From the cell containing the given text, extract its center point as (x, y) coordinate. 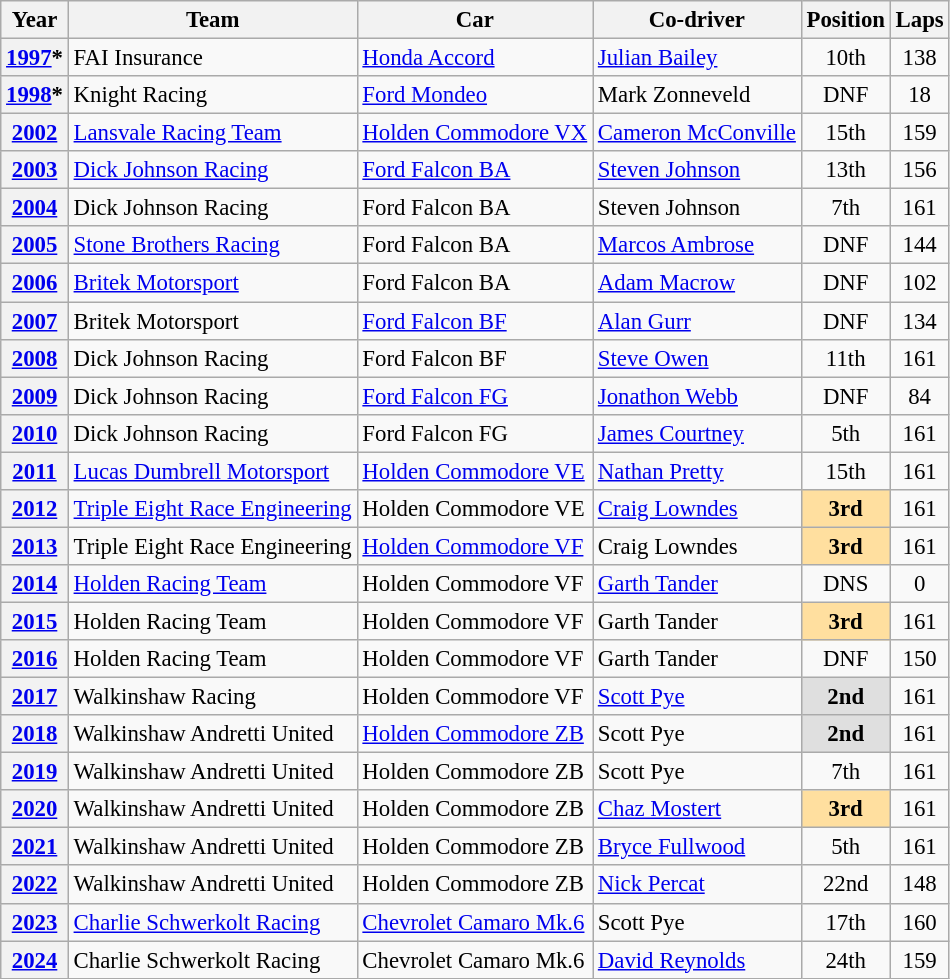
Julian Bailey (698, 58)
Team (212, 20)
2002 (35, 133)
2021 (35, 847)
Honda Accord (474, 58)
Lucas Dumbrell Motorsport (212, 471)
Steve Owen (698, 358)
2013 (35, 546)
Nick Percat (698, 885)
2011 (35, 471)
Knight Racing (212, 95)
David Reynolds (698, 960)
Car (474, 20)
Jonathon Webb (698, 396)
102 (920, 283)
Laps (920, 20)
2016 (35, 659)
Position (846, 20)
0 (920, 584)
1998* (35, 95)
2019 (35, 772)
2024 (35, 960)
160 (920, 922)
22nd (846, 885)
Alan Gurr (698, 321)
150 (920, 659)
Lansvale Racing Team (212, 133)
2022 (35, 885)
2020 (35, 809)
2014 (35, 584)
2003 (35, 170)
Chaz Mostert (698, 809)
2012 (35, 509)
13th (846, 170)
Walkinshaw Racing (212, 697)
Cameron McConville (698, 133)
Bryce Fullwood (698, 847)
Mark Zonneveld (698, 95)
2005 (35, 245)
138 (920, 58)
2010 (35, 433)
84 (920, 396)
2006 (35, 283)
DNS (846, 584)
17th (846, 922)
Co-driver (698, 20)
Holden Commodore VX (474, 133)
2009 (35, 396)
FAI Insurance (212, 58)
2023 (35, 922)
Nathan Pretty (698, 471)
11th (846, 358)
2008 (35, 358)
Adam Macrow (698, 283)
2004 (35, 208)
Year (35, 20)
144 (920, 245)
James Courtney (698, 433)
24th (846, 960)
2015 (35, 621)
Ford Mondeo (474, 95)
156 (920, 170)
Marcos Ambrose (698, 245)
2007 (35, 321)
18 (920, 95)
1997* (35, 58)
10th (846, 58)
148 (920, 885)
2017 (35, 697)
134 (920, 321)
Stone Brothers Racing (212, 245)
2018 (35, 734)
